Determine the [X, Y] coordinate at the center of the cell enclosing the given text.  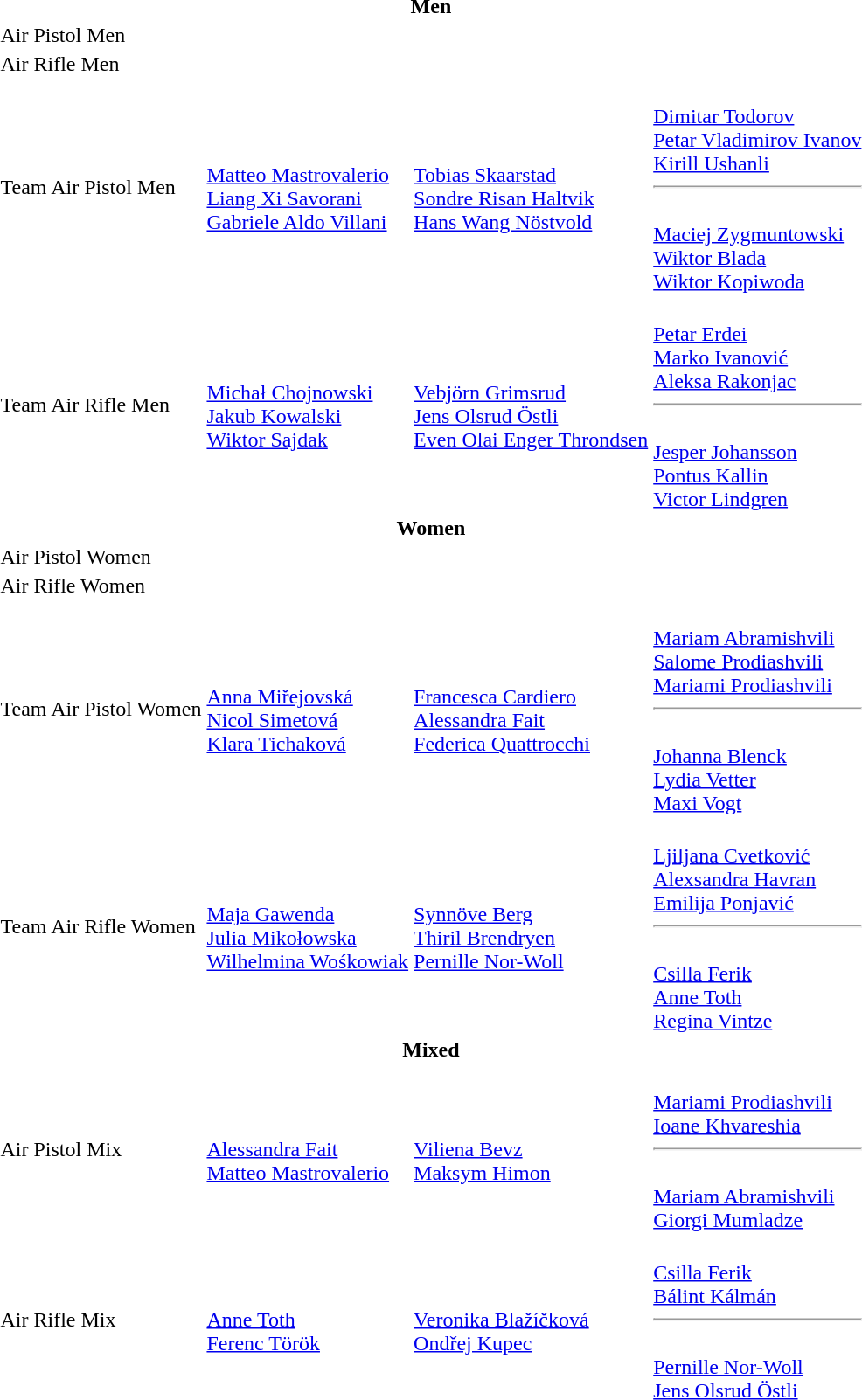
Maja GawendaJulia MikołowskaWilhelmina Wośkowiak [308, 926]
Vebjörn GrimsrudJens Olsrud ÖstliEven Olai Enger Throndsen [532, 405]
Francesca CardieroAlessandra FaitFederica Quattrocchi [532, 709]
Michał ChojnowskiJakub KowalskiWiktor Sajdak [308, 405]
Matteo MastrovalerioLiang Xi SavoraniGabriele Aldo Villani [308, 187]
Synnöve BergThiril BrendryenPernille Nor-Woll [532, 926]
Tobias SkaarstadSondre Risan HaltvikHans Wang Nöstvold [532, 187]
Anna MiřejovskáNicol SimetováKlara Tichaková [308, 709]
Alessandra FaitMatteo Mastrovalerio [308, 1149]
Viliena BevzMaksym Himon [532, 1149]
